Detect which cell encompasses the target text, then output its (X, Y) center coordinate. 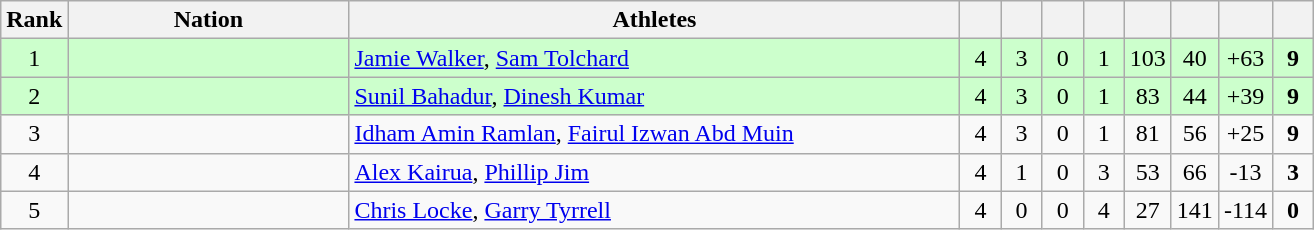
Alex Kairua, Phillip Jim (654, 172)
83 (1148, 96)
Chris Locke, Garry Tyrrell (654, 210)
Nation (208, 20)
Idham Amin Ramlan, Fairul Izwan Abd Muin (654, 134)
Jamie Walker, Sam Tolchard (654, 58)
141 (1194, 210)
27 (1148, 210)
+25 (1245, 134)
56 (1194, 134)
Athletes (654, 20)
2 (34, 96)
-114 (1245, 210)
Rank (34, 20)
40 (1194, 58)
53 (1148, 172)
44 (1194, 96)
5 (34, 210)
66 (1194, 172)
Sunil Bahadur, Dinesh Kumar (654, 96)
+39 (1245, 96)
+63 (1245, 58)
103 (1148, 58)
81 (1148, 134)
-13 (1245, 172)
